Provide the (X, Y) coordinate of the cell's center where the given text is located.  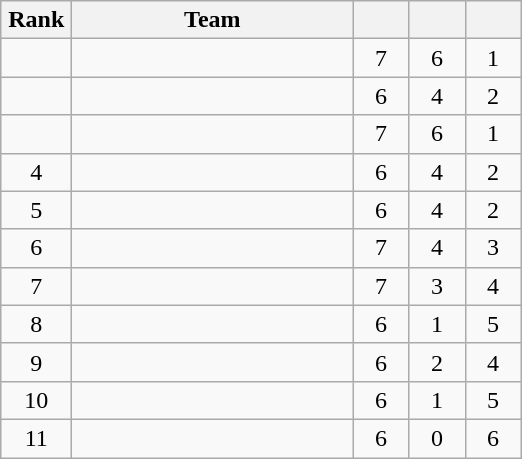
8 (36, 324)
0 (437, 438)
9 (36, 362)
Rank (36, 20)
11 (36, 438)
Team (212, 20)
10 (36, 400)
